Locate the cell with the specified text and output its [x, y] center coordinate. 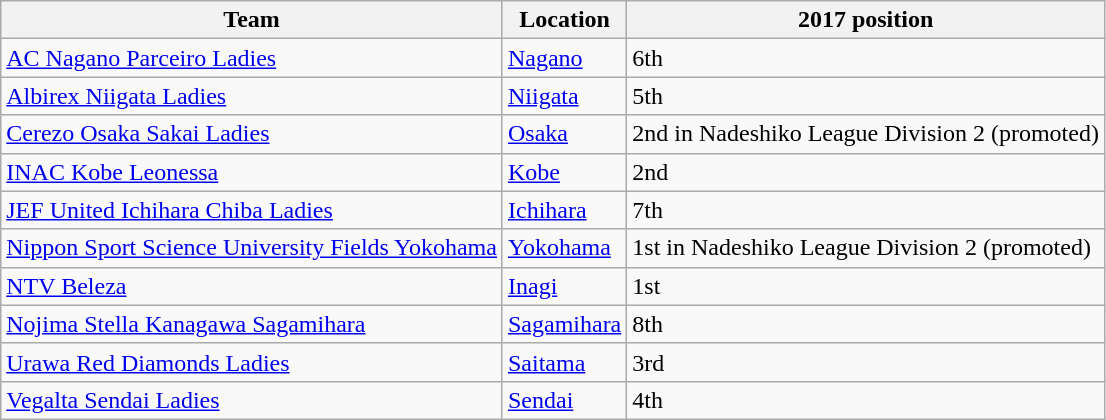
Niigata [564, 96]
Inagi [564, 286]
2nd in Nadeshiko League Division 2 (promoted) [866, 134]
Sendai [564, 400]
2nd [866, 172]
JEF United Ichihara Chiba Ladies [252, 210]
Team [252, 20]
Nojima Stella Kanagawa Sagamihara [252, 324]
Ichihara [564, 210]
Location [564, 20]
Saitama [564, 362]
AC Nagano Parceiro Ladies [252, 58]
7th [866, 210]
Nagano [564, 58]
Kobe [564, 172]
Urawa Red Diamonds Ladies [252, 362]
Yokohama [564, 248]
Cerezo Osaka Sakai Ladies [252, 134]
Sagamihara [564, 324]
Nippon Sport Science University Fields Yokohama [252, 248]
1st [866, 286]
4th [866, 400]
5th [866, 96]
Osaka [564, 134]
2017 position [866, 20]
NTV Beleza [252, 286]
6th [866, 58]
1st in Nadeshiko League Division 2 (promoted) [866, 248]
Albirex Niigata Ladies [252, 96]
Vegalta Sendai Ladies [252, 400]
8th [866, 324]
3rd [866, 362]
INAC Kobe Leonessa [252, 172]
